Determine the (X, Y) coordinate at the center of the cell enclosing the given text.  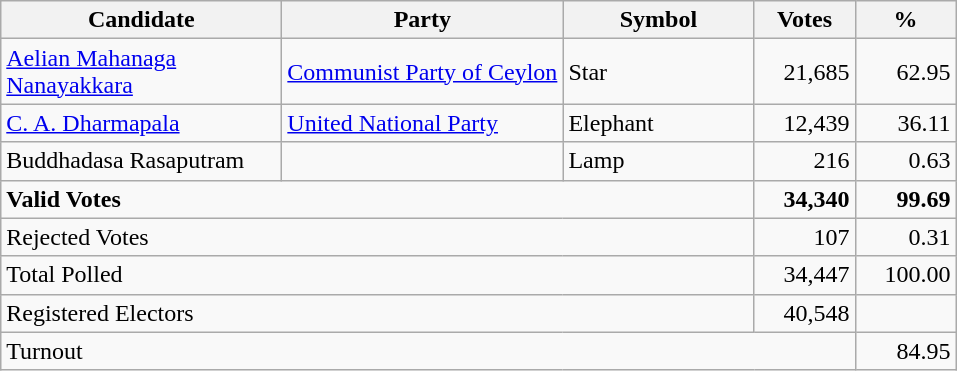
Buddhadasa Rasaputram (142, 161)
34,447 (804, 275)
34,340 (804, 199)
United National Party (422, 123)
Total Polled (378, 275)
Valid Votes (378, 199)
40,548 (804, 313)
Star (658, 72)
84.95 (906, 351)
12,439 (804, 123)
Rejected Votes (378, 237)
0.63 (906, 161)
Lamp (658, 161)
Aelian Mahanaga Nanayakkara (142, 72)
Communist Party of Ceylon (422, 72)
62.95 (906, 72)
0.31 (906, 237)
Candidate (142, 20)
21,685 (804, 72)
Party (422, 20)
216 (804, 161)
Turnout (428, 351)
100.00 (906, 275)
107 (804, 237)
99.69 (906, 199)
Elephant (658, 123)
36.11 (906, 123)
Votes (804, 20)
C. A. Dharmapala (142, 123)
% (906, 20)
Registered Electors (378, 313)
Symbol (658, 20)
